Identify which cell holds the provided text, then report its (X, Y) central coordinate. 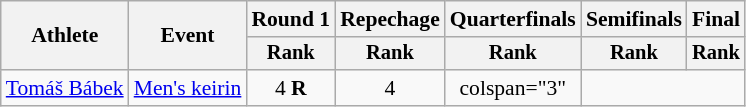
Semifinals (634, 19)
Repechage (390, 19)
Event (188, 36)
Men's keirin (188, 88)
Athlete (65, 36)
colspan="3" (513, 88)
4 (390, 88)
Quarterfinals (513, 19)
4 R (290, 88)
Round 1 (290, 19)
Final (716, 19)
Tomáš Bábek (65, 88)
